Capture the cell that displays the provided text and extract its [X, Y] central coordinate. 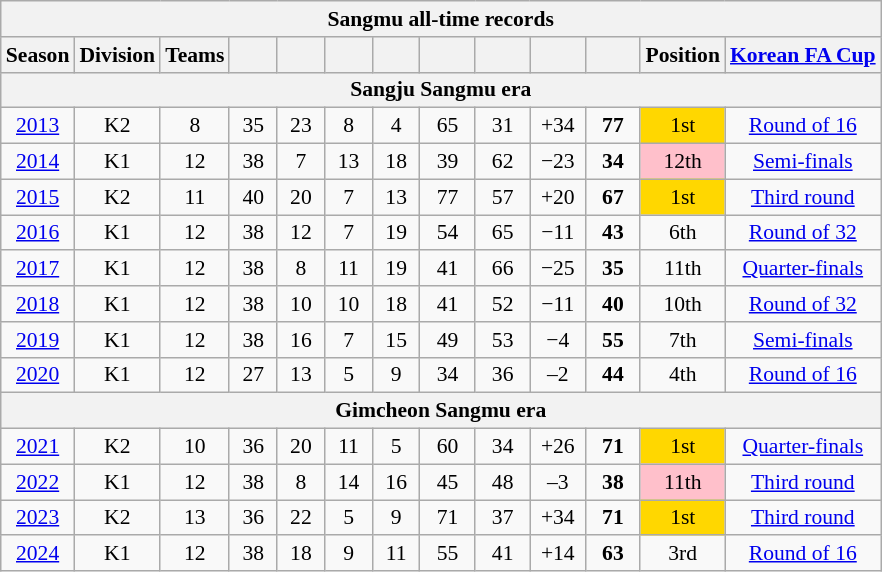
+14 [558, 554]
2023 [38, 518]
66 [502, 269]
2020 [38, 375]
Gimcheon Sangmu era [441, 411]
Division [117, 55]
+20 [558, 197]
−4 [558, 340]
45 [448, 482]
2015 [38, 197]
60 [448, 447]
Sangju Sangmu era [441, 90]
37 [502, 518]
−23 [558, 162]
57 [502, 197]
Teams [194, 55]
15 [396, 340]
12th [682, 162]
14 [349, 482]
–3 [558, 482]
Position [682, 55]
49 [448, 340]
2016 [38, 233]
27 [253, 375]
63 [612, 554]
2017 [38, 269]
54 [448, 233]
Sangmu all-time records [441, 19]
4 [396, 126]
–2 [558, 375]
4th [682, 375]
44 [612, 375]
Korean FA Cup [803, 55]
−25 [558, 269]
22 [301, 518]
62 [502, 162]
53 [502, 340]
39 [448, 162]
+26 [558, 447]
48 [502, 482]
43 [612, 233]
10th [682, 304]
2022 [38, 482]
6th [682, 233]
31 [502, 126]
2024 [38, 554]
67 [612, 197]
2014 [38, 162]
52 [502, 304]
2021 [38, 447]
23 [301, 126]
2013 [38, 126]
2019 [38, 340]
3rd [682, 554]
7th [682, 340]
2018 [38, 304]
Season [38, 55]
